From the cell containing the given text, extract its center point as (X, Y) coordinate. 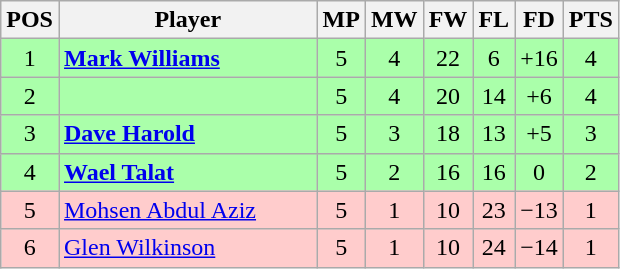
+5 (540, 134)
14 (494, 96)
−13 (540, 210)
Wael Talat (188, 172)
FW (448, 20)
Dave Harold (188, 134)
0 (540, 172)
PTS (590, 20)
23 (494, 210)
13 (494, 134)
POS (30, 20)
18 (448, 134)
Mohsen Abdul Aziz (188, 210)
Glen Wilkinson (188, 248)
Mark Williams (188, 58)
FD (540, 20)
+6 (540, 96)
24 (494, 248)
Player (188, 20)
MW (394, 20)
20 (448, 96)
−14 (540, 248)
FL (494, 20)
22 (448, 58)
+16 (540, 58)
MP (341, 20)
